Pinpoint the cell where the given text exists, returning its (x, y) midpoint coordinate. 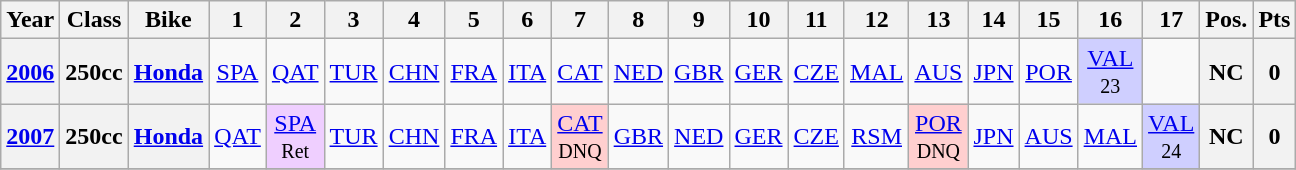
12 (876, 20)
Pos. (1226, 20)
4 (414, 20)
5 (474, 20)
14 (994, 20)
3 (354, 20)
13 (938, 20)
Year (30, 20)
SPARet (295, 136)
1 (238, 20)
17 (1172, 20)
RSM (876, 136)
2 (295, 20)
CAT (580, 72)
VAL24 (1172, 136)
Bike (168, 20)
SPA (238, 72)
2007 (30, 136)
15 (1048, 20)
Class (94, 20)
6 (528, 20)
2006 (30, 72)
7 (580, 20)
8 (638, 20)
VAL23 (1110, 72)
11 (816, 20)
10 (758, 20)
9 (699, 20)
POR (1048, 72)
PORDNQ (938, 136)
CATDNQ (580, 136)
16 (1110, 20)
Pts (1274, 20)
